Return (X, Y) of the center of cell containing provided text 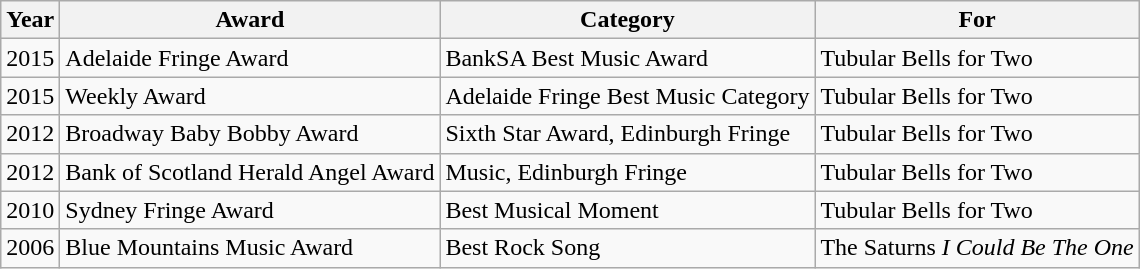
Adelaide Fringe Award (250, 58)
Category (628, 20)
BankSA Best Music Award (628, 58)
Broadway Baby Bobby Award (250, 134)
2006 (30, 248)
Bank of Scotland Herald Angel Award (250, 172)
Sixth Star Award, Edinburgh Fringe (628, 134)
Adelaide Fringe Best Music Category (628, 96)
Award (250, 20)
Year (30, 20)
Music, Edinburgh Fringe (628, 172)
2010 (30, 210)
Weekly Award (250, 96)
Sydney Fringe Award (250, 210)
The Saturns I Could Be The One (977, 248)
Blue Mountains Music Award (250, 248)
Best Rock Song (628, 248)
Best Musical Moment (628, 210)
For (977, 20)
